Search for the cell housing the specified text and yield its (X, Y) center coordinate. 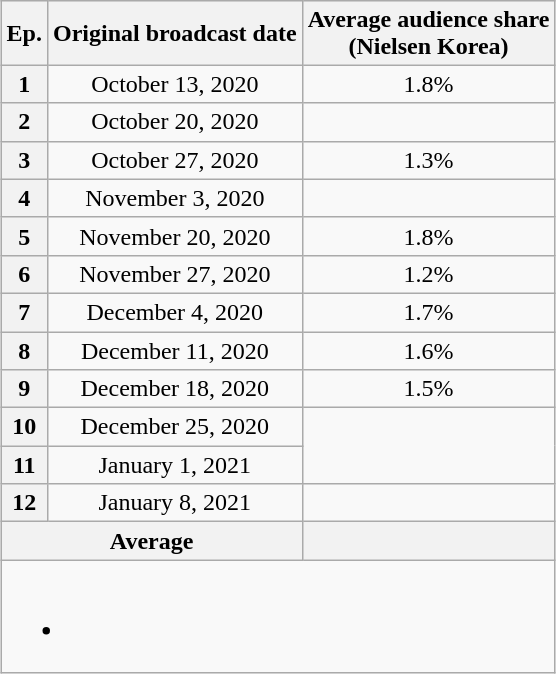
October 27, 2020 (174, 160)
1.3% (428, 160)
October 13, 2020 (174, 84)
7 (24, 312)
January 8, 2021 (174, 503)
1 (24, 84)
December 4, 2020 (174, 312)
3 (24, 160)
Average (152, 541)
December 25, 2020 (174, 427)
January 1, 2021 (174, 465)
1.2% (428, 274)
November 27, 2020 (174, 274)
1.7% (428, 312)
December 18, 2020 (174, 389)
6 (24, 274)
9 (24, 389)
4 (24, 198)
11 (24, 465)
December 11, 2020 (174, 351)
Original broadcast date (174, 32)
Ep. (24, 32)
Average audience share(Nielsen Korea) (428, 32)
10 (24, 427)
November 20, 2020 (174, 236)
12 (24, 503)
5 (24, 236)
November 3, 2020 (174, 198)
8 (24, 351)
2 (24, 122)
October 20, 2020 (174, 122)
1.6% (428, 351)
1.5% (428, 389)
